Extract the [X, Y] coordinate from the center of the cell holding the provided text.  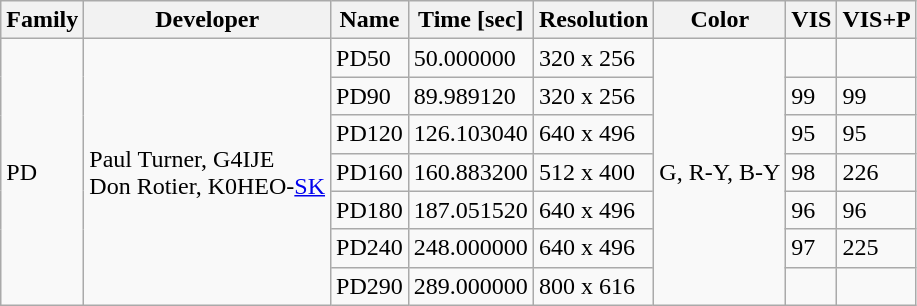
50.000000 [470, 58]
160.883200 [470, 172]
Paul Turner, G4IJEDon Rotier, K0HEO-SK [208, 172]
512 x 400 [593, 172]
PD [42, 172]
89.989120 [470, 96]
PD180 [370, 210]
Developer [208, 20]
PD290 [370, 286]
800 x 616 [593, 286]
97 [812, 248]
VIS+P [876, 20]
PD120 [370, 134]
Color [720, 20]
Resolution [593, 20]
Time [sec] [470, 20]
187.051520 [470, 210]
248.000000 [470, 248]
289.000000 [470, 286]
VIS [812, 20]
G, R-Y, B-Y [720, 172]
Name [370, 20]
PD50 [370, 58]
98 [812, 172]
PD90 [370, 96]
PD240 [370, 248]
126.103040 [470, 134]
225 [876, 248]
Family [42, 20]
226 [876, 172]
PD160 [370, 172]
